Pinpoint the cell where the given text exists, returning its (X, Y) midpoint coordinate. 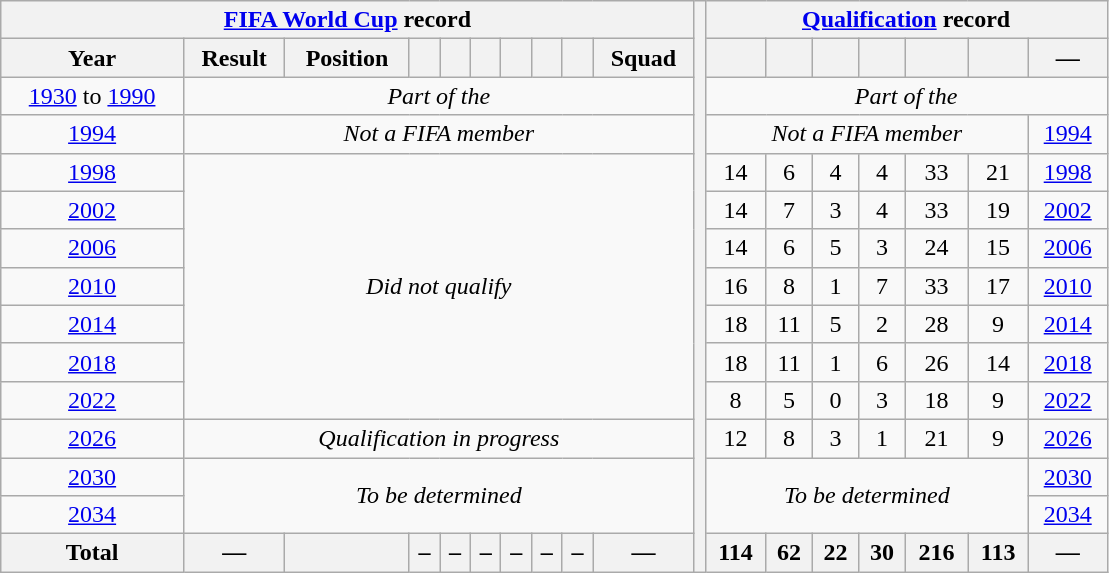
2 (882, 324)
22 (835, 553)
Result (234, 58)
113 (998, 553)
Position (347, 58)
Qualification in progress (438, 438)
0 (835, 400)
1930 to 1990 (92, 96)
16 (736, 286)
216 (936, 553)
Did not qualify (438, 286)
30 (882, 553)
15 (998, 248)
62 (789, 553)
114 (736, 553)
28 (936, 324)
FIFA World Cup record (348, 20)
Total (92, 553)
26 (936, 362)
Year (92, 58)
24 (936, 248)
12 (736, 438)
Qualification record (906, 20)
19 (998, 210)
Squad (644, 58)
17 (998, 286)
